Provide the [X, Y] coordinate of the cell's center where the given text is located.  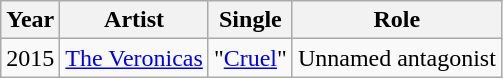
"Cruel" [250, 58]
Single [250, 20]
Artist [134, 20]
2015 [30, 58]
Role [396, 20]
Year [30, 20]
Unnamed antagonist [396, 58]
The Veronicas [134, 58]
